Extract the (X, Y) coordinate from the center of the cell holding the provided text.  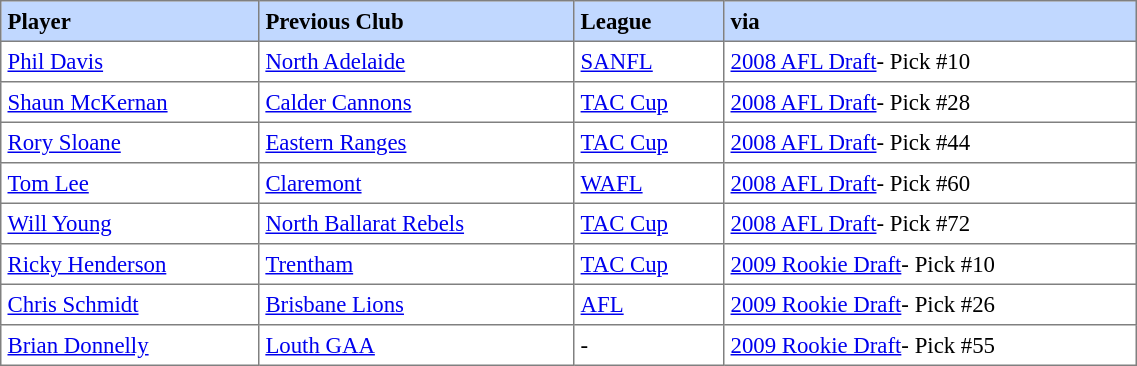
Eastern Ranges (416, 142)
2008 AFL Draft- Pick #72 (930, 223)
Tom Lee (130, 183)
via (930, 21)
Brisbane Lions (416, 304)
Chris Schmidt (130, 304)
Ricky Henderson (130, 264)
2009 Rookie Draft- Pick #10 (930, 264)
2009 Rookie Draft- Pick #55 (930, 345)
2008 AFL Draft- Pick #60 (930, 183)
Will Young (130, 223)
Calder Cannons (416, 102)
2008 AFL Draft- Pick #28 (930, 102)
SANFL (649, 61)
North Adelaide (416, 61)
AFL (649, 304)
2008 AFL Draft- Pick #44 (930, 142)
Previous Club (416, 21)
Louth GAA (416, 345)
- (649, 345)
Rory Sloane (130, 142)
2008 AFL Draft- Pick #10 (930, 61)
League (649, 21)
Player (130, 21)
Brian Donnelly (130, 345)
Trentham (416, 264)
Claremont (416, 183)
Phil Davis (130, 61)
North Ballarat Rebels (416, 223)
WAFL (649, 183)
2009 Rookie Draft- Pick #26 (930, 304)
Shaun McKernan (130, 102)
